Search for the cell housing the specified text and yield its (x, y) center coordinate. 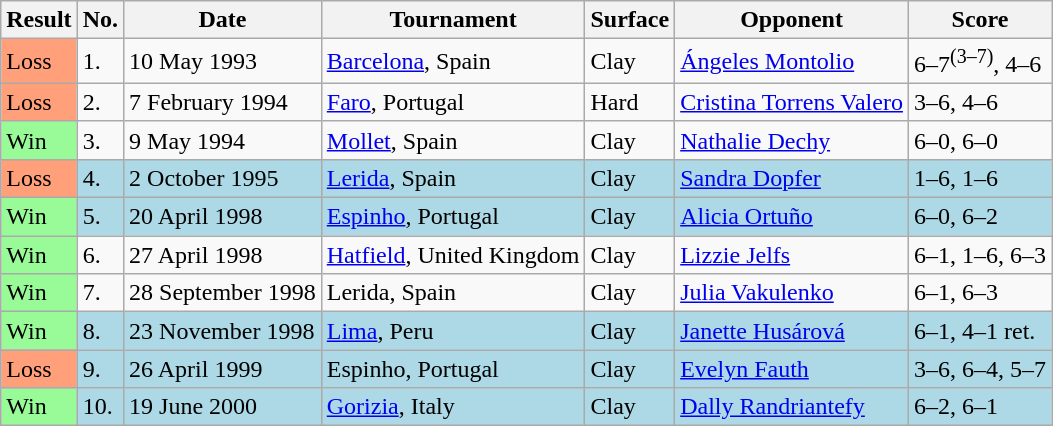
2 October 1995 (223, 178)
3–6, 4–6 (980, 102)
3. (100, 140)
Faro, Portugal (453, 102)
Alicia Ortuño (792, 217)
Lima, Peru (453, 331)
Hatfield, United Kingdom (453, 255)
28 September 1998 (223, 293)
10. (100, 407)
Lizzie Jelfs (792, 255)
Opponent (792, 20)
Surface (630, 20)
4. (100, 178)
2. (100, 102)
26 April 1999 (223, 369)
No. (100, 20)
8. (100, 331)
Dally Randriantefy (792, 407)
Sandra Dopfer (792, 178)
Ángeles Montolio (792, 62)
10 May 1993 (223, 62)
6–1, 6–3 (980, 293)
19 June 2000 (223, 407)
1. (100, 62)
Score (980, 20)
7 February 1994 (223, 102)
Barcelona, Spain (453, 62)
5. (100, 217)
6. (100, 255)
Hard (630, 102)
27 April 1998 (223, 255)
6–0, 6–0 (980, 140)
Gorizia, Italy (453, 407)
Evelyn Fauth (792, 369)
3–6, 6–4, 5–7 (980, 369)
Mollet, Spain (453, 140)
20 April 1998 (223, 217)
6–0, 6–2 (980, 217)
Cristina Torrens Valero (792, 102)
1–6, 1–6 (980, 178)
Julia Vakulenko (792, 293)
7. (100, 293)
Tournament (453, 20)
9 May 1994 (223, 140)
6–7(3–7), 4–6 (980, 62)
Janette Husárová (792, 331)
6–1, 4–1 ret. (980, 331)
Result (39, 20)
9. (100, 369)
6–2, 6–1 (980, 407)
23 November 1998 (223, 331)
6–1, 1–6, 6–3 (980, 255)
Nathalie Dechy (792, 140)
Date (223, 20)
